Capture the cell that displays the provided text and extract its [x, y] central coordinate. 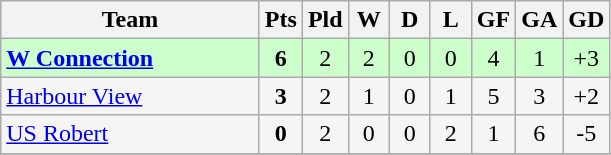
W [368, 20]
+3 [586, 58]
US Robert [130, 134]
Pld [325, 20]
-5 [586, 134]
Pts [280, 20]
4 [493, 58]
Harbour View [130, 96]
5 [493, 96]
Team [130, 20]
GD [586, 20]
+2 [586, 96]
GF [493, 20]
W Connection [130, 58]
GA [540, 20]
L [450, 20]
D [410, 20]
